Detect which cell encompasses the target text, then output its (X, Y) center coordinate. 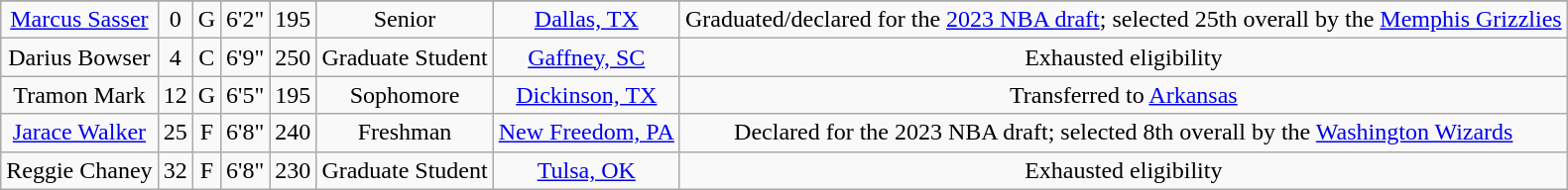
4 (175, 57)
Darius Bowser (79, 57)
Graduated/declared for the 2023 NBA draft; selected 25th overall by the Memphis Grizzlies (1123, 20)
0 (175, 20)
6'5" (246, 95)
12 (175, 95)
Transferred to Arkansas (1123, 95)
25 (175, 133)
Freshman (405, 133)
Declared for the 2023 NBA draft; selected 8th overall by the Washington Wizards (1123, 133)
Senior (405, 20)
32 (175, 170)
Tramon Mark (79, 95)
Reggie Chaney (79, 170)
New Freedom, PA (586, 133)
Marcus Sasser (79, 20)
C (206, 57)
6'2" (246, 20)
250 (294, 57)
6'9" (246, 57)
240 (294, 133)
Jarace Walker (79, 133)
Dickinson, TX (586, 95)
Dallas, TX (586, 20)
Gaffney, SC (586, 57)
Tulsa, OK (586, 170)
230 (294, 170)
Sophomore (405, 95)
